Extract the (X, Y) coordinate from the center of the cell holding the provided text.  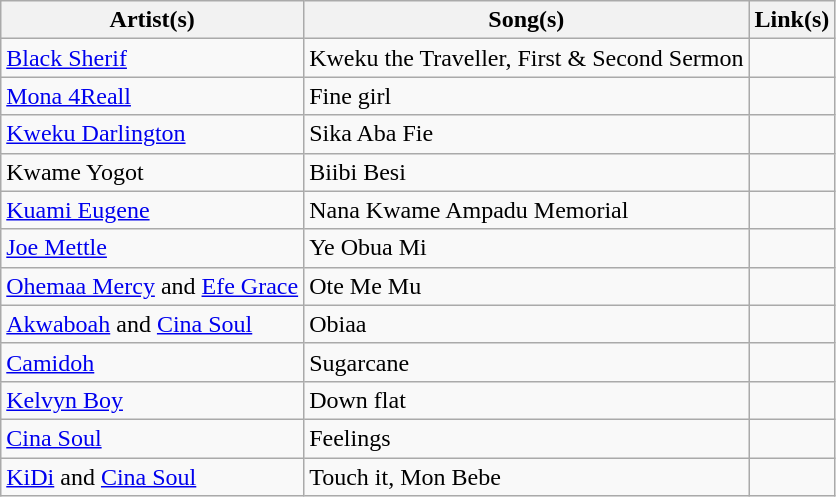
Akwaboah and Cina Soul (152, 324)
Sugarcane (526, 362)
Fine girl (526, 96)
Kweku the Traveller, First & Second Sermon (526, 58)
Artist(s) (152, 20)
Link(s) (792, 20)
Song(s) (526, 20)
Feelings (526, 438)
Kuami Eugene (152, 210)
Black Sherif (152, 58)
Ote Me Mu (526, 286)
Ohemaa Mercy and Efe Grace (152, 286)
Kelvyn Boy (152, 400)
Camidoh (152, 362)
Kweku Darlington (152, 134)
Cina Soul (152, 438)
Down flat (526, 400)
Biibi Besi (526, 172)
Kwame Yogot (152, 172)
Nana Kwame Ampadu Memorial (526, 210)
Joe Mettle (152, 248)
Obiaa (526, 324)
KiDi and Cina Soul (152, 477)
Touch it, Mon Bebe (526, 477)
Ye Obua Mi (526, 248)
Sika Aba Fie (526, 134)
Mona 4Reall (152, 96)
